Provide the (X, Y) coordinate of the cell's center where the given text is located.  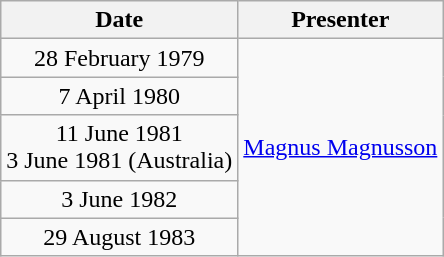
Presenter (340, 20)
28 February 1979 (120, 58)
7 April 1980 (120, 96)
Date (120, 20)
3 June 1982 (120, 199)
29 August 1983 (120, 237)
Magnus Magnusson (340, 148)
11 June 19813 June 1981 (Australia) (120, 148)
